Return the (X, Y) coordinate for the center point of the cell that contains the specified text.  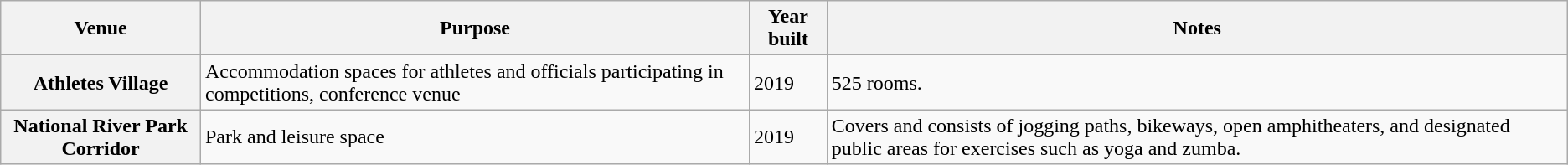
525 rooms. (1197, 82)
National River Park Corridor (101, 137)
Accommodation spaces for athletes and officials participating in competitions, conference venue (474, 82)
Athletes Village (101, 82)
Year built (789, 28)
Park and leisure space (474, 137)
Covers and consists of jogging paths, bikeways, open amphitheaters, and designated public areas for exercises such as yoga and zumba. (1197, 137)
Purpose (474, 28)
Venue (101, 28)
Notes (1197, 28)
